Find where the given text appears and provide that cell's center as [x, y] coordinate. 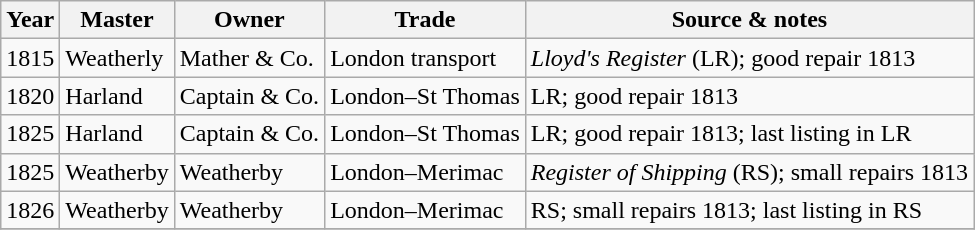
Weatherly [117, 58]
Master [117, 20]
Lloyd's Register (LR); good repair 1813 [749, 58]
1826 [30, 210]
Owner [249, 20]
LR; good repair 1813 [749, 96]
RS; small repairs 1813; last listing in RS [749, 210]
London transport [426, 58]
Mather & Co. [249, 58]
Source & notes [749, 20]
1820 [30, 96]
1815 [30, 58]
Register of Shipping (RS); small repairs 1813 [749, 172]
LR; good repair 1813; last listing in LR [749, 134]
Year [30, 20]
Trade [426, 20]
